Return the (x, y) coordinate for the center point of the cell that contains the specified text.  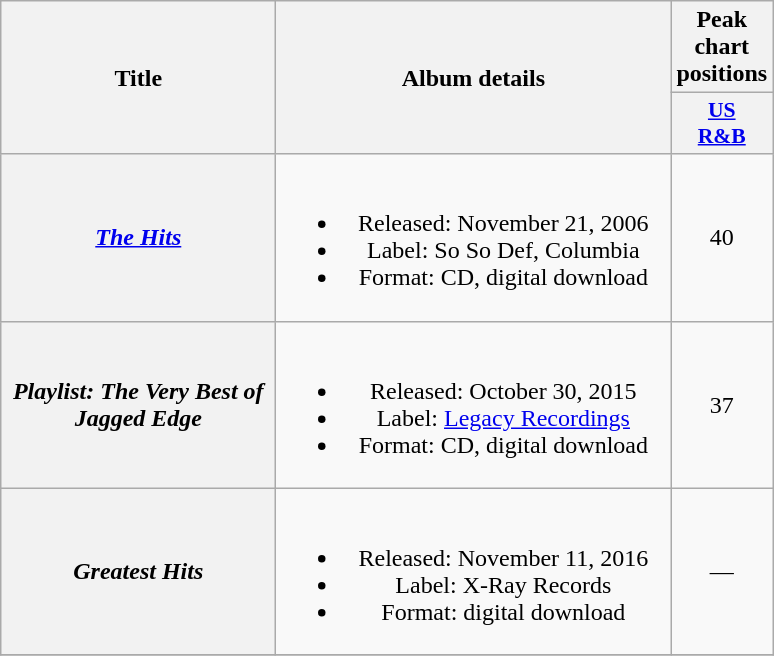
Album details (474, 78)
— (722, 572)
Released: November 11, 2016Label: X-Ray RecordsFormat: digital download (474, 572)
Peak chart positions (722, 47)
40 (722, 238)
The Hits (138, 238)
Greatest Hits (138, 572)
37 (722, 404)
Released: November 21, 2006Label: So So Def, ColumbiaFormat: CD, digital download (474, 238)
Playlist: The Very Best of Jagged Edge (138, 404)
USR&B (722, 124)
Released: October 30, 2015Label: Legacy RecordingsFormat: CD, digital download (474, 404)
Title (138, 78)
